Pinpoint the cell where the given text exists, returning its (x, y) midpoint coordinate. 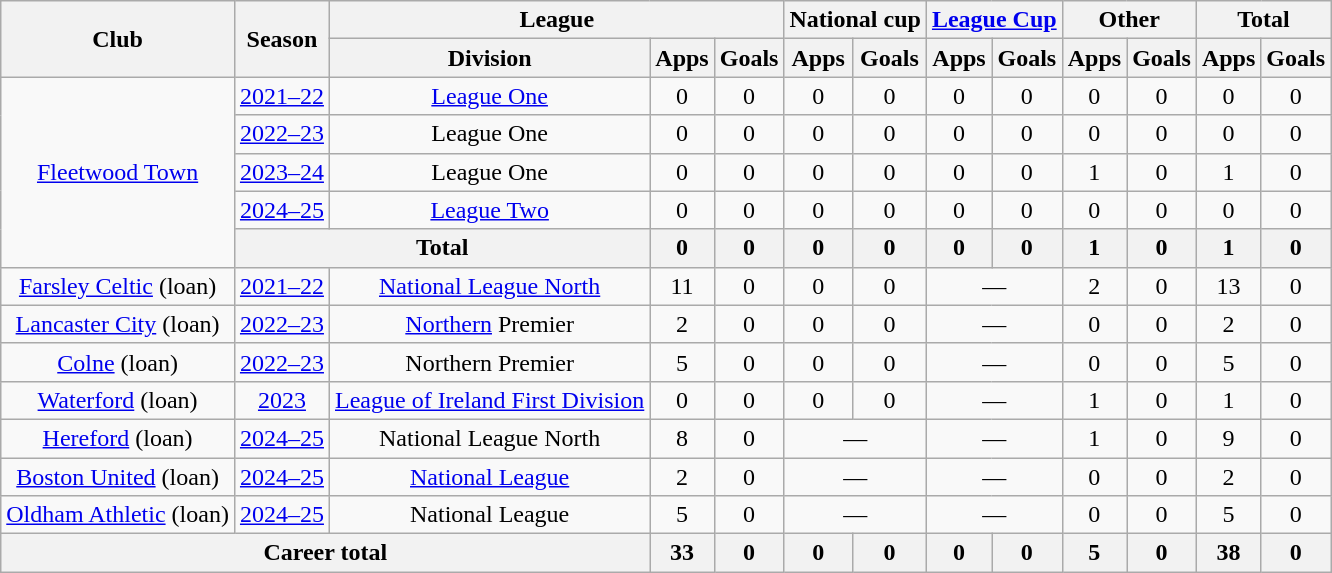
Division (489, 58)
Colne (loan) (118, 362)
Fleetwood Town (118, 172)
Career total (326, 553)
Waterford (loan) (118, 400)
33 (682, 553)
11 (682, 286)
Boston United (loan) (118, 477)
Oldham Athletic (loan) (118, 515)
Other (1129, 20)
2023 (282, 400)
Club (118, 39)
Hereford (loan) (118, 438)
League of Ireland First Division (489, 400)
38 (1228, 553)
9 (1228, 438)
League Two (489, 210)
Lancaster City (loan) (118, 324)
League Cup (994, 20)
League (556, 20)
13 (1228, 286)
Season (282, 39)
2023–24 (282, 172)
Farsley Celtic (loan) (118, 286)
National cup (855, 20)
8 (682, 438)
